Extract the [X, Y] coordinate from the center of the cell holding the provided text.  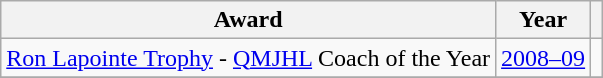
Award [248, 20]
2008–09 [544, 58]
Ron Lapointe Trophy - QMJHL Coach of the Year [248, 58]
Year [544, 20]
